Return (x, y) of the center of cell containing provided text 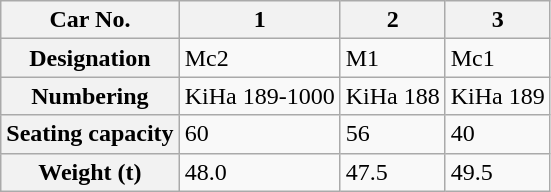
Weight (t) (90, 172)
48.0 (260, 172)
KiHa 189-1000 (260, 96)
1 (260, 20)
49.5 (498, 172)
KiHa 189 (498, 96)
Seating capacity (90, 134)
M1 (392, 58)
60 (260, 134)
Car No. (90, 20)
Mc1 (498, 58)
Numbering (90, 96)
Mc2 (260, 58)
Designation (90, 58)
KiHa 188 (392, 96)
47.5 (392, 172)
2 (392, 20)
3 (498, 20)
40 (498, 134)
56 (392, 134)
